Return the [x, y] coordinate for the center point of the cell that contains the specified text.  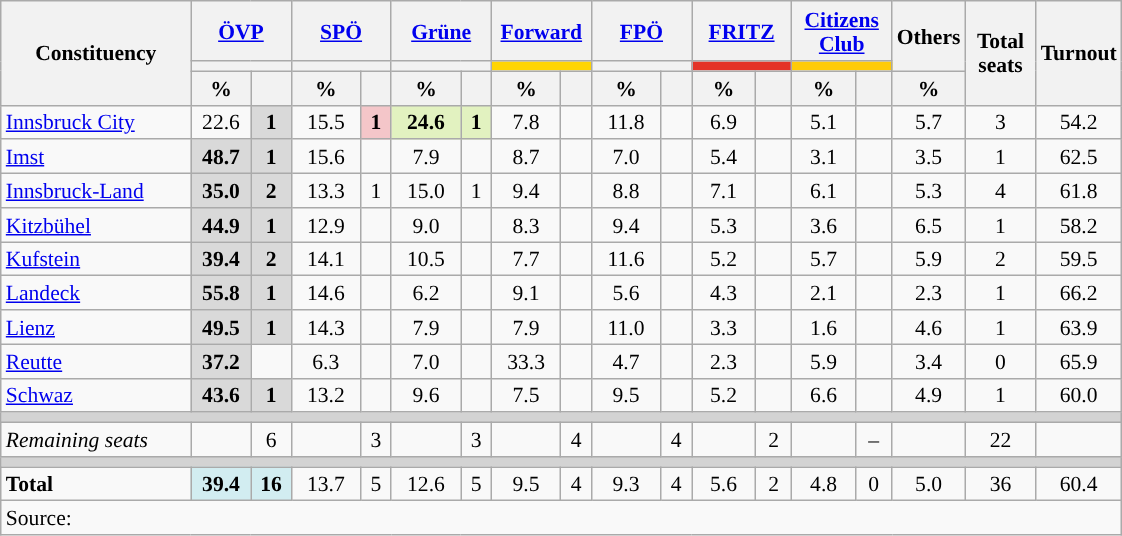
11.0 [626, 327]
35.0 [221, 191]
43.6 [221, 395]
Remaining seats [96, 440]
10.5 [426, 259]
11.8 [626, 122]
Kitzbühel [96, 225]
4.3 [724, 293]
CitizensClub [842, 31]
48.7 [221, 157]
36 [1000, 484]
Grüne [441, 31]
Landeck [96, 293]
4.9 [929, 395]
3.4 [929, 361]
8.3 [526, 225]
14.3 [326, 327]
55.8 [221, 293]
FRITZ [742, 31]
Others [929, 36]
Innsbruck-Land [96, 191]
6.2 [426, 293]
8.8 [626, 191]
65.9 [1079, 361]
– [874, 440]
15.0 [426, 191]
7.8 [526, 122]
54.2 [1079, 122]
3.5 [929, 157]
4.6 [929, 327]
16 [271, 484]
4.8 [824, 484]
66.2 [1079, 293]
11.6 [626, 259]
8.7 [526, 157]
3.1 [824, 157]
1.6 [824, 327]
6.5 [929, 225]
13.3 [326, 191]
FPÖ [641, 31]
7.7 [526, 259]
24.6 [426, 122]
SPÖ [341, 31]
6 [271, 440]
14.6 [326, 293]
37.2 [221, 361]
59.5 [1079, 259]
Total [96, 484]
6.9 [724, 122]
44.9 [221, 225]
Innsbruck City [96, 122]
14.1 [326, 259]
Constituency [96, 53]
12.9 [326, 225]
3.6 [824, 225]
Reutte [96, 361]
Totalseats [1000, 53]
9.3 [626, 484]
12.6 [426, 484]
22 [1000, 440]
Lienz [96, 327]
Source: [562, 518]
9.0 [426, 225]
6.3 [326, 361]
15.5 [326, 122]
62.5 [1079, 157]
5.4 [724, 157]
13.7 [326, 484]
22.6 [221, 122]
Forward [541, 31]
3.3 [724, 327]
6.6 [824, 395]
49.5 [221, 327]
7.5 [526, 395]
61.8 [1079, 191]
60.0 [1079, 395]
2.1 [824, 293]
Turnout [1079, 53]
15.6 [326, 157]
60.4 [1079, 484]
9.1 [526, 293]
5.1 [824, 122]
5.0 [929, 484]
Kufstein [96, 259]
33.3 [526, 361]
Schwaz [96, 395]
4.7 [626, 361]
ÖVP [241, 31]
Imst [96, 157]
9.6 [426, 395]
63.9 [1079, 327]
58.2 [1079, 225]
6.1 [824, 191]
7.1 [724, 191]
13.2 [326, 395]
